Locate the cell with the specified text and output its (X, Y) center coordinate. 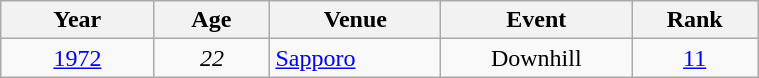
Sapporo (356, 58)
Downhill (536, 58)
22 (212, 58)
Venue (356, 20)
Age (212, 20)
Event (536, 20)
1972 (78, 58)
11 (695, 58)
Rank (695, 20)
Year (78, 20)
